Provide the (X, Y) coordinate of the cell's center where the given text is located.  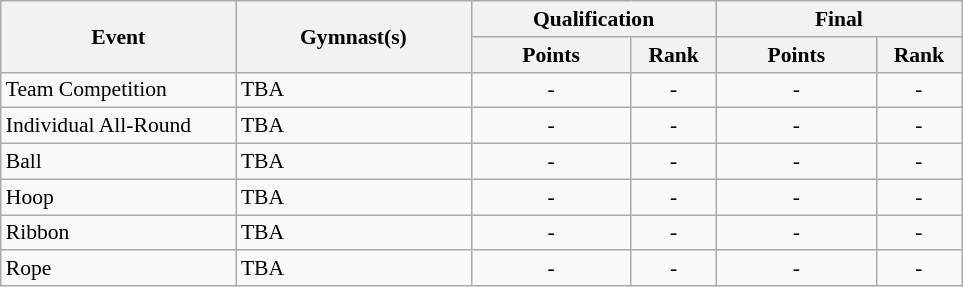
Team Competition (118, 90)
Qualification (594, 19)
Rope (118, 269)
Ball (118, 162)
Event (118, 36)
Final (838, 19)
Ribbon (118, 233)
Gymnast(s) (354, 36)
Hoop (118, 197)
Individual All-Round (118, 126)
